Pinpoint the cell where the given text exists, returning its [x, y] midpoint coordinate. 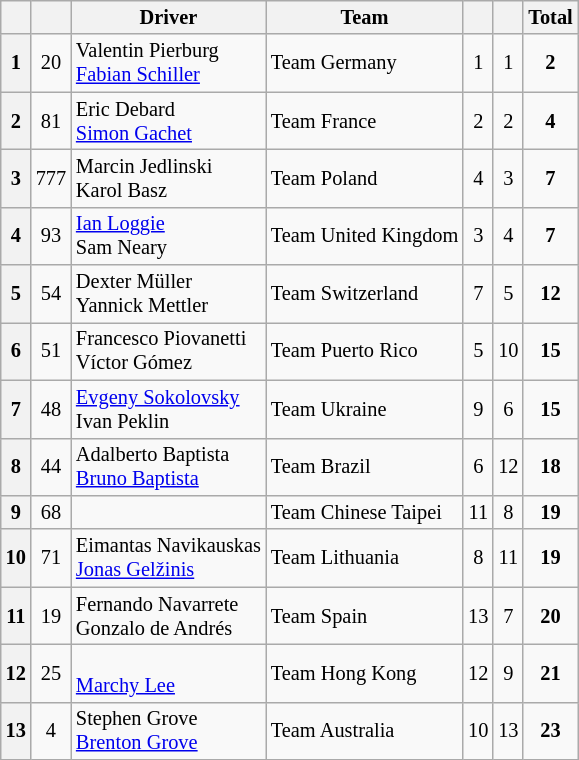
Eimantas NavikauskasJonas Gelžinis [168, 558]
Team Ukraine [364, 409]
44 [51, 467]
Dexter MüllerYannick Mettler [168, 294]
Team Spain [364, 616]
81 [51, 121]
Team Australia [364, 731]
51 [51, 351]
Stephen GroveBrenton Grove [168, 731]
Team [364, 17]
Fernando NavarreteGonzalo de Andrés [168, 616]
71 [51, 558]
Team Brazil [364, 467]
Team United Kingdom [364, 236]
Team Hong Kong [364, 673]
Team France [364, 121]
93 [51, 236]
48 [51, 409]
Marcin JedlinskiKarol Basz [168, 178]
Evgeny SokolovskyIvan Peklin [168, 409]
Team Switzerland [364, 294]
Francesco PiovanettiVíctor Gómez [168, 351]
25 [51, 673]
Valentin PierburgFabian Schiller [168, 63]
Adalberto BaptistaBruno Baptista [168, 467]
Team Lithuania [364, 558]
Team Puerto Rico [364, 351]
Team Germany [364, 63]
23 [550, 731]
Team Poland [364, 178]
18 [550, 467]
Marchy Lee [168, 673]
777 [51, 178]
Ian LoggieSam Neary [168, 236]
Team Chinese Taipei [364, 512]
21 [550, 673]
Driver [168, 17]
54 [51, 294]
Total [550, 17]
68 [51, 512]
Eric DebardSimon Gachet [168, 121]
